Capture the cell that displays the provided text and extract its (X, Y) central coordinate. 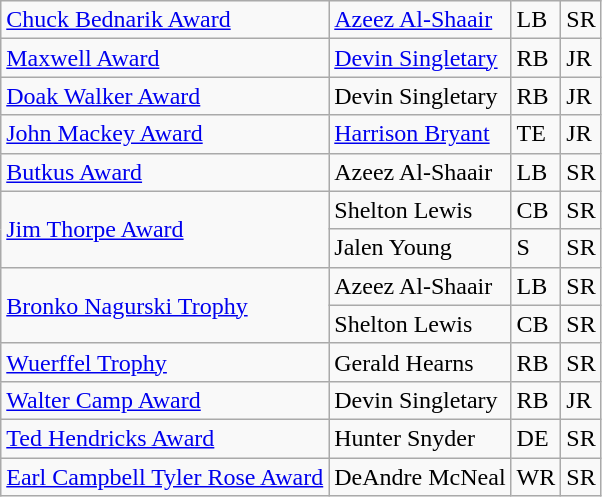
Wuerffel Trophy (165, 362)
DE (536, 438)
WR (536, 477)
Maxwell Award (165, 58)
Earl Campbell Tyler Rose Award (165, 477)
Butkus Award (165, 172)
S (536, 248)
DeAndre McNeal (420, 477)
Jim Thorpe Award (165, 229)
Ted Hendricks Award (165, 438)
Gerald Hearns (420, 362)
Walter Camp Award (165, 400)
Chuck Bednarik Award (165, 20)
Jalen Young (420, 248)
Bronko Nagurski Trophy (165, 305)
TE (536, 134)
Harrison Bryant (420, 134)
Hunter Snyder (420, 438)
Doak Walker Award (165, 96)
John Mackey Award (165, 134)
